Output the (x, y) coordinate of the center of the cell containing the given text.  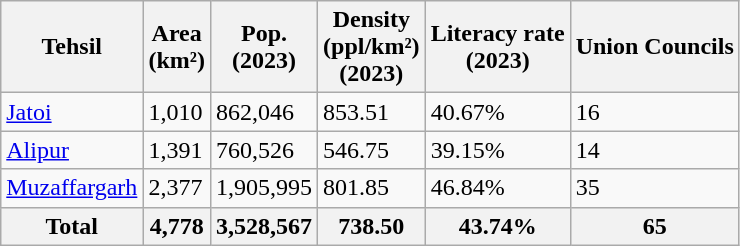
546.75 (372, 150)
16 (654, 112)
Alipur (72, 150)
Pop.(2023) (264, 47)
853.51 (372, 112)
4,778 (177, 226)
1,905,995 (264, 188)
862,046 (264, 112)
1,391 (177, 150)
Tehsil (72, 47)
Literacy rate(2023) (498, 47)
2,377 (177, 188)
Jatoi (72, 112)
760,526 (264, 150)
65 (654, 226)
738.50 (372, 226)
35 (654, 188)
3,528,567 (264, 226)
43.74% (498, 226)
1,010 (177, 112)
46.84% (498, 188)
Total (72, 226)
40.67% (498, 112)
39.15% (498, 150)
Density(ppl/km²)(2023) (372, 47)
Area(km²) (177, 47)
801.85 (372, 188)
14 (654, 150)
Union Councils (654, 47)
Muzaffargarh (72, 188)
